Extract the [x, y] coordinate from the center of the cell holding the provided text.  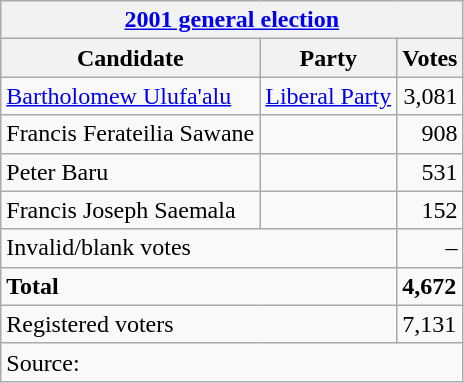
Candidate [130, 58]
Party [328, 58]
Peter Baru [130, 172]
908 [430, 134]
– [430, 248]
Total [199, 286]
2001 general election [232, 20]
Registered voters [199, 324]
Liberal Party [328, 96]
3,081 [430, 96]
152 [430, 210]
4,672 [430, 286]
Francis Joseph Saemala [130, 210]
Invalid/blank votes [199, 248]
Francis Ferateilia Sawane [130, 134]
7,131 [430, 324]
Votes [430, 58]
Source: [232, 362]
Bartholomew Ulufa'alu [130, 96]
531 [430, 172]
